Search for the cell housing the specified text and yield its (X, Y) center coordinate. 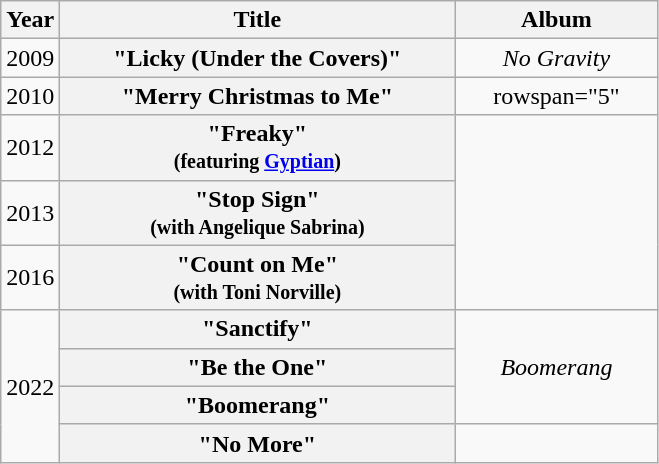
2022 (30, 386)
Boomerang (556, 367)
Title (258, 20)
rowspan="5" (556, 96)
Year (30, 20)
"Stop Sign"(with Angelique Sabrina) (258, 212)
Album (556, 20)
"Count on Me"(with Toni Norville) (258, 278)
2010 (30, 96)
"Boomerang" (258, 405)
"Freaky"(featuring Gyptian) (258, 148)
"Sanctify" (258, 329)
2013 (30, 212)
2009 (30, 58)
"Be the One" (258, 367)
2012 (30, 148)
"No More" (258, 443)
2016 (30, 278)
No Gravity (556, 58)
"Merry Christmas to Me" (258, 96)
"Licky (Under the Covers)" (258, 58)
